Find where the given text appears and provide that cell's center as [x, y] coordinate. 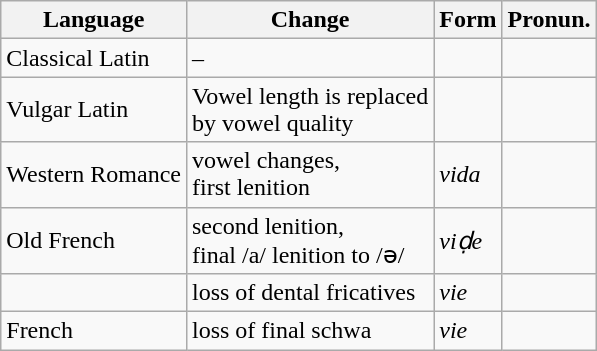
loss of dental fricatives [310, 293]
Form [468, 20]
Old French [94, 240]
second lenition, final /a/ lenition to /ə/ [310, 240]
Pronun. [549, 20]
viḍe [468, 240]
loss of final schwa [310, 331]
– [310, 58]
Vowel length is replacedby vowel quality [310, 110]
Classical Latin [94, 58]
Language [94, 20]
French [94, 331]
Vulgar Latin [94, 110]
Change [310, 20]
vida [468, 174]
vowel changes, first lenition [310, 174]
Western Romance [94, 174]
